Search for the cell housing the specified text and yield its [X, Y] center coordinate. 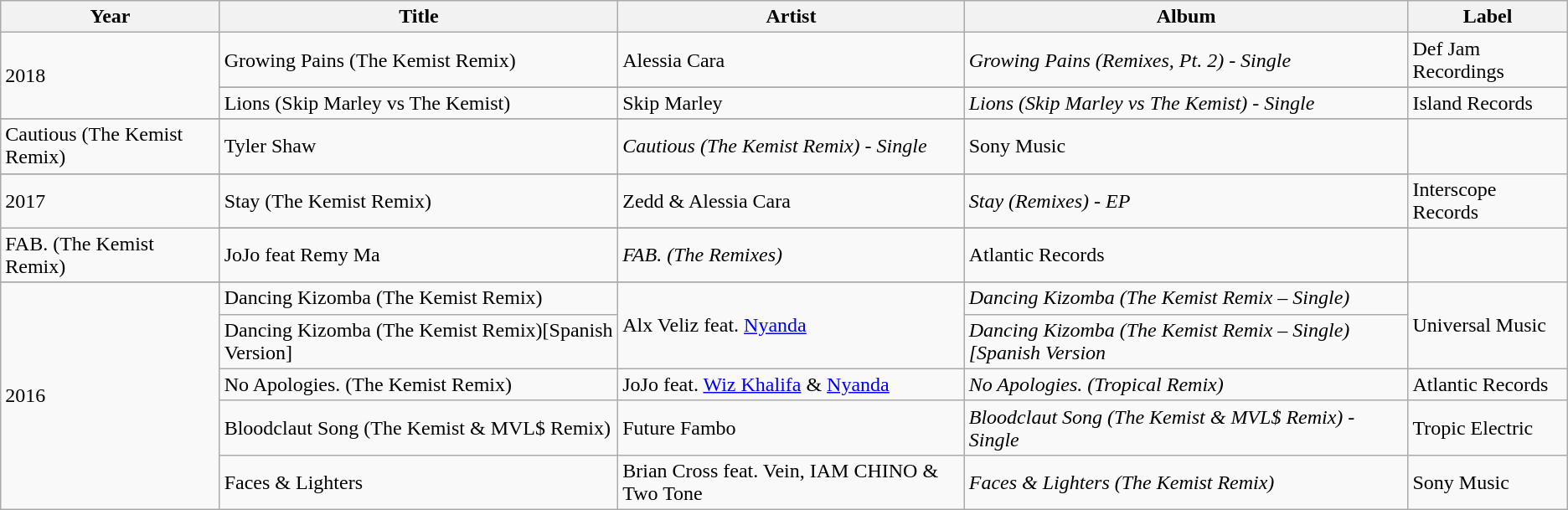
Brian Cross feat. Vein, IAM CHINO & Two Tone [791, 482]
Bloodclaut Song (The Kemist & MVL$ Remix) - Single [1186, 427]
Faces & Lighters (The Kemist Remix) [1186, 482]
Label [1488, 17]
No Apologies. (The Kemist Remix) [419, 384]
Dancing Kizomba (The Kemist Remix) [419, 298]
Skip Marley [791, 103]
2017 [111, 201]
Universal Music [1488, 325]
Def Jam Recordings [1488, 60]
2018 [111, 75]
JoJo feat. Wiz Khalifa & Nyanda [791, 384]
Stay (Remixes) - EP [1186, 201]
2016 [111, 395]
Growing Pains (Remixes, Pt. 2) - Single [1186, 60]
No Apologies. (Tropical Remix) [1186, 384]
Faces & Lighters [419, 482]
Tropic Electric [1488, 427]
Alessia Cara [791, 60]
Interscope Records [1488, 201]
Lions (Skip Marley vs The Kemist) [419, 103]
Dancing Kizomba (The Kemist Remix – Single) [1186, 298]
Year [111, 17]
FAB. (The Remixes) [791, 255]
Island Records [1488, 103]
Future Fambo [791, 427]
JoJo feat Remy Ma [419, 255]
Lions (Skip Marley vs The Kemist) - Single [1186, 103]
Artist [791, 17]
Cautious (The Kemist Remix) - Single [791, 146]
Title [419, 17]
Album [1186, 17]
Tyler Shaw [419, 146]
Alx Veliz feat. Nyanda [791, 325]
Growing Pains (The Kemist Remix) [419, 60]
Dancing Kizomba (The Kemist Remix)[Spanish Version] [419, 342]
Cautious (The Kemist Remix) [111, 146]
Stay (The Kemist Remix) [419, 201]
FAB. (The Kemist Remix) [111, 255]
Dancing Kizomba (The Kemist Remix – Single)[Spanish Version [1186, 342]
Bloodclaut Song (The Kemist & MVL$ Remix) [419, 427]
Zedd & Alessia Cara [791, 201]
